Identify which cell holds the provided text, then report its (X, Y) central coordinate. 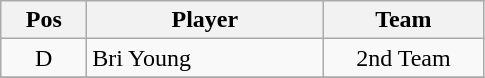
D (44, 58)
Bri Young (205, 58)
Team (404, 20)
Pos (44, 20)
Player (205, 20)
2nd Team (404, 58)
